Search for the cell housing the specified text and yield its (x, y) center coordinate. 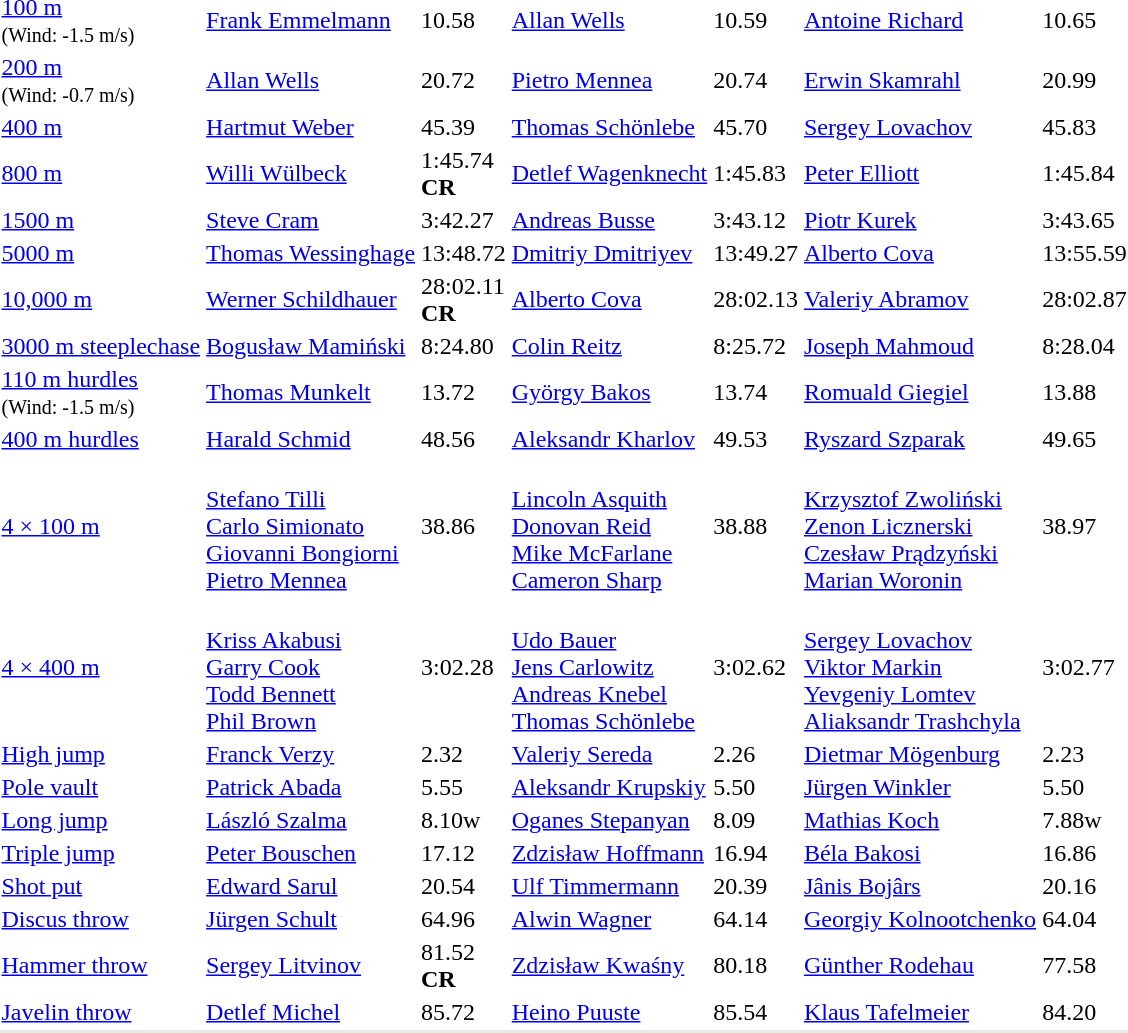
13.72 (464, 392)
Aleksandr Krupskiy (610, 787)
8:24.80 (464, 346)
Peter Bouschen (311, 853)
20.39 (756, 886)
20.74 (756, 80)
Oganes Stepanyan (610, 820)
Ryszard Szparak (920, 439)
Romuald Giegiel (920, 392)
György Bakos (610, 392)
5000 m (101, 253)
64.96 (464, 919)
Mathias Koch (920, 820)
Jürgen Winkler (920, 787)
Long jump (101, 820)
Alwin Wagner (610, 919)
Hartmut Weber (311, 127)
Georgiy Kolnootchenko (920, 919)
64.14 (756, 919)
85.54 (756, 1012)
3:02.62 (756, 667)
28:02.13 (756, 300)
81.52CR (464, 966)
Sergey Litvinov (311, 966)
Dietmar Mögenburg (920, 754)
Hammer throw (101, 966)
20.72 (464, 80)
Udo BauerJens CarlowitzAndreas KnebelThomas Schönlebe (610, 667)
Thomas Schönlebe (610, 127)
400 m hurdles (101, 439)
Heino Puuste (610, 1012)
400 m (101, 127)
Krzysztof ZwolińskiZenon LicznerskiCzesław PrądzyńskiMarian Woronin (920, 526)
Piotr Kurek (920, 220)
3000 m steeplechase (101, 346)
85.72 (464, 1012)
2.26 (756, 754)
800 m (101, 174)
1500 m (101, 220)
Zdzisław Hoffmann (610, 853)
Allan Wells (311, 80)
13:48.72 (464, 253)
13:49.27 (756, 253)
Jânis Bojârs (920, 886)
28:02.11CR (464, 300)
Colin Reitz (610, 346)
49.53 (756, 439)
Edward Sarul (311, 886)
5.50 (756, 787)
Günther Rodehau (920, 966)
László Szalma (311, 820)
200 m(Wind: -0.7 m/s) (101, 80)
Peter Elliott (920, 174)
Joseph Mahmoud (920, 346)
80.18 (756, 966)
Sergey Lovachov (920, 127)
1:45.74CR (464, 174)
Jürgen Schult (311, 919)
Javelin throw (101, 1012)
Andreas Busse (610, 220)
Klaus Tafelmeier (920, 1012)
Steve Cram (311, 220)
Dmitriy Dmitriyev (610, 253)
Thomas Wessinghage (311, 253)
Valeriy Abramov (920, 300)
Stefano TilliCarlo SimionatoGiovanni BongiorniPietro Mennea (311, 526)
16.94 (756, 853)
Erwin Skamrahl (920, 80)
Kriss AkabusiGarry CookTodd BennettPhil Brown (311, 667)
3:42.27 (464, 220)
Pole vault (101, 787)
Sergey LovachovViktor MarkinYevgeniy LomtevAliaksandr Trashchyla (920, 667)
Patrick Abada (311, 787)
10,000 m (101, 300)
5.55 (464, 787)
1:45.83 (756, 174)
45.70 (756, 127)
13.74 (756, 392)
Aleksandr Kharlov (610, 439)
Lincoln AsquithDonovan ReidMike McFarlaneCameron Sharp (610, 526)
110 m hurdles(Wind: -1.5 m/s) (101, 392)
Willi Wülbeck (311, 174)
8.09 (756, 820)
Shot put (101, 886)
20.54 (464, 886)
Thomas Munkelt (311, 392)
8.10w (464, 820)
Discus throw (101, 919)
48.56 (464, 439)
Triple jump (101, 853)
Detlef Michel (311, 1012)
3:43.12 (756, 220)
Detlef Wagenknecht (610, 174)
3:02.28 (464, 667)
38.86 (464, 526)
4 × 100 m (101, 526)
Zdzisław Kwaśny (610, 966)
Bogusław Mamiński (311, 346)
38.88 (756, 526)
4 × 400 m (101, 667)
Franck Verzy (311, 754)
8:25.72 (756, 346)
17.12 (464, 853)
Harald Schmid (311, 439)
High jump (101, 754)
45.39 (464, 127)
Ulf Timmermann (610, 886)
Valeriy Sereda (610, 754)
2.32 (464, 754)
Pietro Mennea (610, 80)
Béla Bakosi (920, 853)
Werner Schildhauer (311, 300)
